Return the [x, y] coordinate for the center point of the cell that contains the specified text.  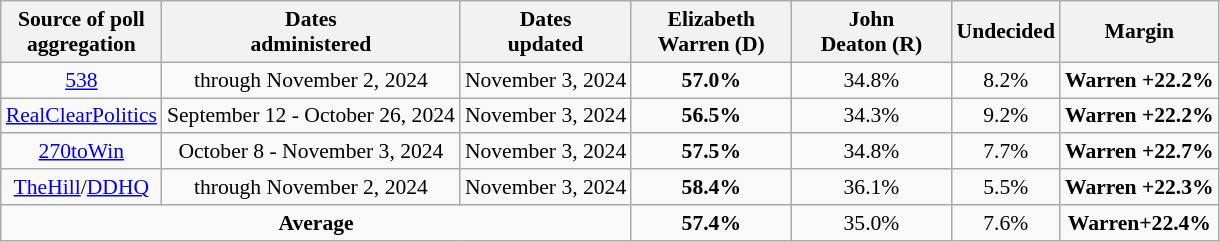
538 [82, 80]
Warren +22.3% [1140, 187]
TheHill/DDHQ [82, 187]
35.0% [871, 223]
8.2% [1005, 80]
Source of pollaggregation [82, 32]
ElizabethWarren (D) [711, 32]
Undecided [1005, 32]
34.3% [871, 116]
September 12 - October 26, 2024 [311, 116]
57.0% [711, 80]
Datesupdated [546, 32]
October 8 - November 3, 2024 [311, 152]
RealClearPolitics [82, 116]
57.4% [711, 223]
Warren+22.4% [1140, 223]
Average [316, 223]
58.4% [711, 187]
7.6% [1005, 223]
Margin [1140, 32]
56.5% [711, 116]
JohnDeaton (R) [871, 32]
57.5% [711, 152]
Datesadministered [311, 32]
5.5% [1005, 187]
36.1% [871, 187]
7.7% [1005, 152]
9.2% [1005, 116]
Warren +22.7% [1140, 152]
270toWin [82, 152]
